Determine the (X, Y) coordinate at the center of the cell enclosing the given text.  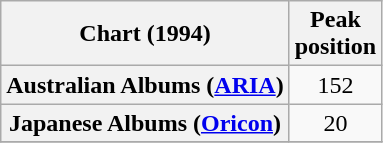
Chart (1994) (145, 34)
Australian Albums (ARIA) (145, 85)
152 (335, 85)
Peakposition (335, 34)
Japanese Albums (Oricon) (145, 123)
20 (335, 123)
